Detect which cell encompasses the target text, then output its [x, y] center coordinate. 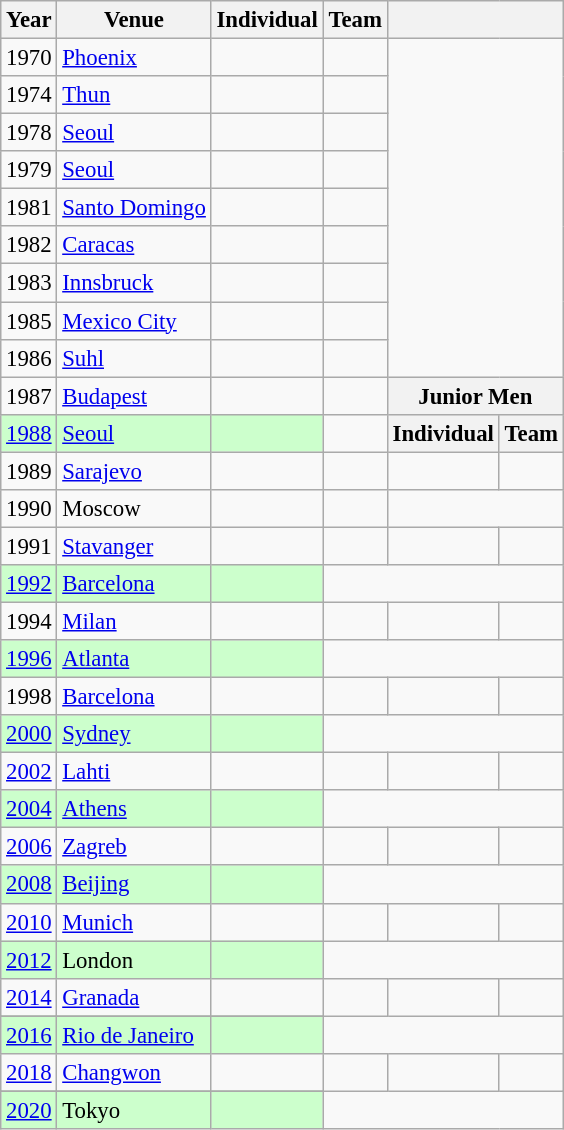
1998 [29, 697]
Athens [134, 809]
2014 [29, 997]
Milan [134, 621]
Stavanger [134, 546]
2012 [29, 960]
1979 [29, 170]
Innsbruck [134, 283]
Sydney [134, 734]
Granada [134, 997]
1987 [29, 396]
Year [29, 20]
Zagreb [134, 847]
Beijing [134, 885]
2004 [29, 809]
1974 [29, 95]
Phoenix [134, 58]
2006 [29, 847]
1988 [29, 433]
1985 [29, 321]
Santo Domingo [134, 208]
Venue [134, 20]
Sarajevo [134, 471]
1989 [29, 471]
1994 [29, 621]
Moscow [134, 509]
Atlanta [134, 659]
Junior Men [475, 396]
Thun [134, 95]
Changwon [134, 1073]
Munich [134, 922]
2018 [29, 1073]
2008 [29, 885]
1978 [29, 133]
Budapest [134, 396]
2020 [29, 1110]
2016 [29, 1035]
1986 [29, 358]
Mexico City [134, 321]
2010 [29, 922]
Rio de Janeiro [134, 1035]
1991 [29, 546]
1992 [29, 584]
Tokyo [134, 1110]
London [134, 960]
1983 [29, 283]
1990 [29, 509]
1982 [29, 245]
1996 [29, 659]
2002 [29, 772]
1981 [29, 208]
1970 [29, 58]
Caracas [134, 245]
2000 [29, 734]
Lahti [134, 772]
Suhl [134, 358]
